Search for the cell housing the specified text and yield its (x, y) center coordinate. 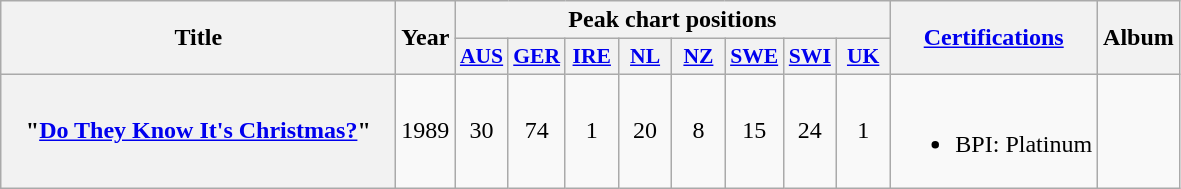
24 (810, 130)
SWE (754, 57)
NL (644, 57)
"Do They Know It's Christmas?" (198, 130)
Album (1139, 38)
Title (198, 38)
BPI: Platinum (994, 130)
AUS (482, 57)
Peak chart positions (672, 20)
15 (754, 130)
74 (536, 130)
1989 (426, 130)
20 (644, 130)
UK (864, 57)
8 (698, 130)
Year (426, 38)
30 (482, 130)
SWI (810, 57)
NZ (698, 57)
IRE (592, 57)
GER (536, 57)
Certifications (994, 38)
